Identify which cell holds the provided text, then report its (x, y) central coordinate. 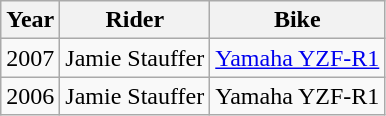
Year (30, 20)
2006 (30, 96)
Rider (135, 20)
Bike (298, 20)
2007 (30, 58)
